Pinpoint the cell where the given text exists, returning its (x, y) midpoint coordinate. 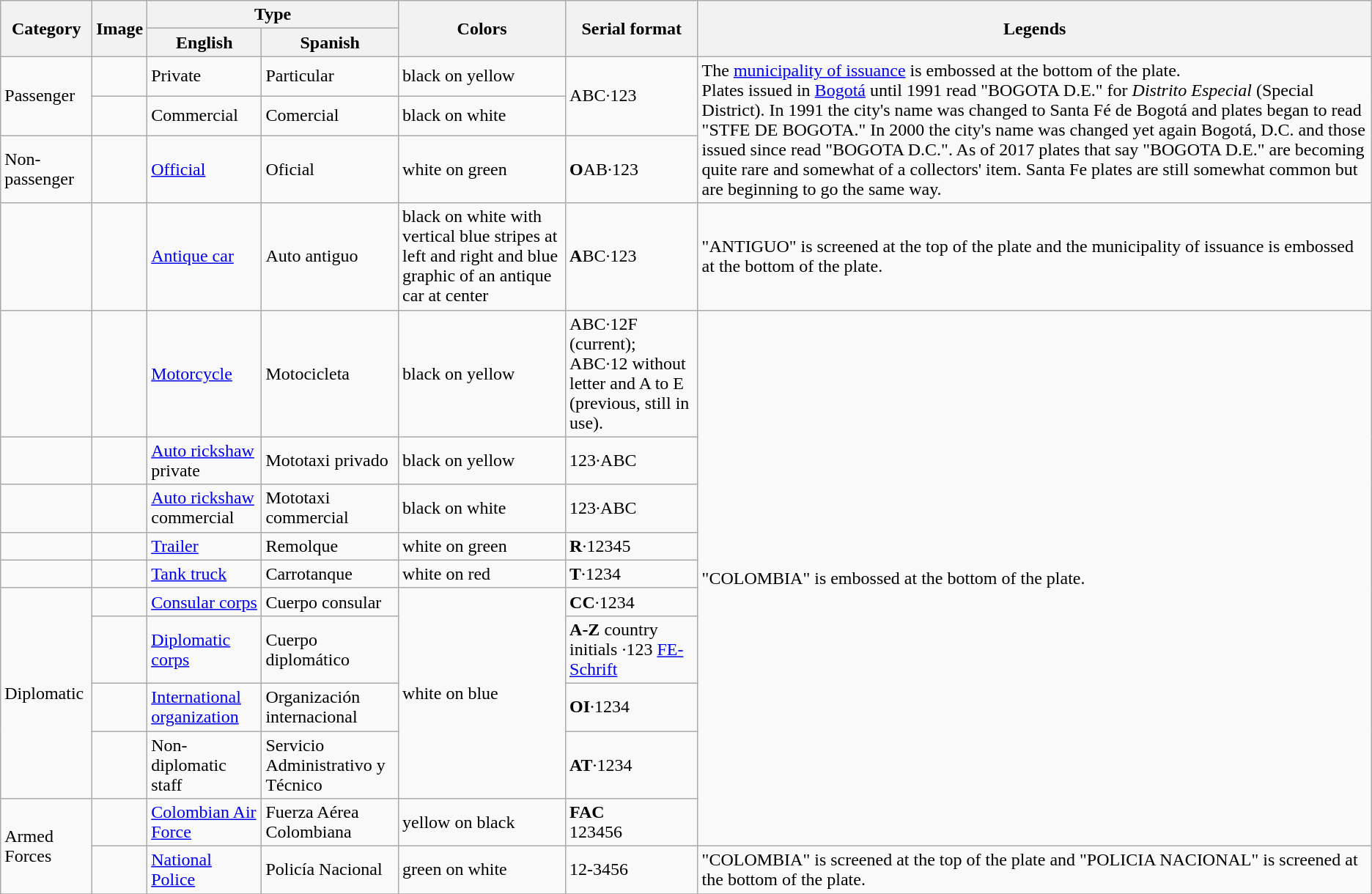
Non-diplomatic staff (204, 765)
Auto rickshaw private (204, 460)
Motorcycle (204, 374)
Motocicleta (330, 374)
white on blue (482, 693)
12-3456 (632, 871)
"ANTIGUO" is screened at the top of the plate and the municipality of issuance is embossed at the bottom of the plate. (1035, 256)
yellow on black (482, 822)
T·1234 (632, 574)
Mototaxi privado (330, 460)
ABC·12F (current);ABC·12 without letter and A to E (previous, still in use). (632, 374)
OI·1234 (632, 706)
Mototaxi commercial (330, 509)
Passenger (47, 96)
Non-passenger (47, 169)
FAC123456 (632, 822)
"COLOMBIA" is embossed at the bottom of the plate. (1035, 578)
Commercial (204, 116)
Legends (1035, 29)
Diplomatic (47, 693)
Particular (330, 76)
Comercial (330, 116)
Cuerpo consular (330, 602)
Category (47, 29)
Armed Forces (47, 846)
AT·1234 (632, 765)
Official (204, 169)
OAB·123 (632, 169)
Tank truck (204, 574)
Auto rickshaw commercial (204, 509)
Policía Nacional (330, 871)
black on white with vertical blue stripes at left and right and blue graphic of an antique car at center (482, 256)
white on red (482, 574)
Serial format (632, 29)
National Police (204, 871)
Auto antiguo (330, 256)
International organization (204, 706)
Colors (482, 29)
Antique car (204, 256)
Fuerza Aérea Colombiana (330, 822)
Oficial (330, 169)
Cuerpo diplomático (330, 649)
Image (120, 29)
Colombian Air Force (204, 822)
Diplomatic corps (204, 649)
Trailer (204, 546)
Carrotanque (330, 574)
A-Z country initials ·123 FE-Schrift (632, 649)
English (204, 43)
Servicio Administrativo y Técnico (330, 765)
R·12345 (632, 546)
Type (273, 15)
Organización internacional (330, 706)
Remolque (330, 546)
Private (204, 76)
CC·1234 (632, 602)
Spanish (330, 43)
green on white (482, 871)
"COLOMBIA" is screened at the top of the plate and "POLICIA NACIONAL" is screened at the bottom of the plate. (1035, 871)
Consular corps (204, 602)
